Pinpoint the cell where the given text exists, returning its (X, Y) midpoint coordinate. 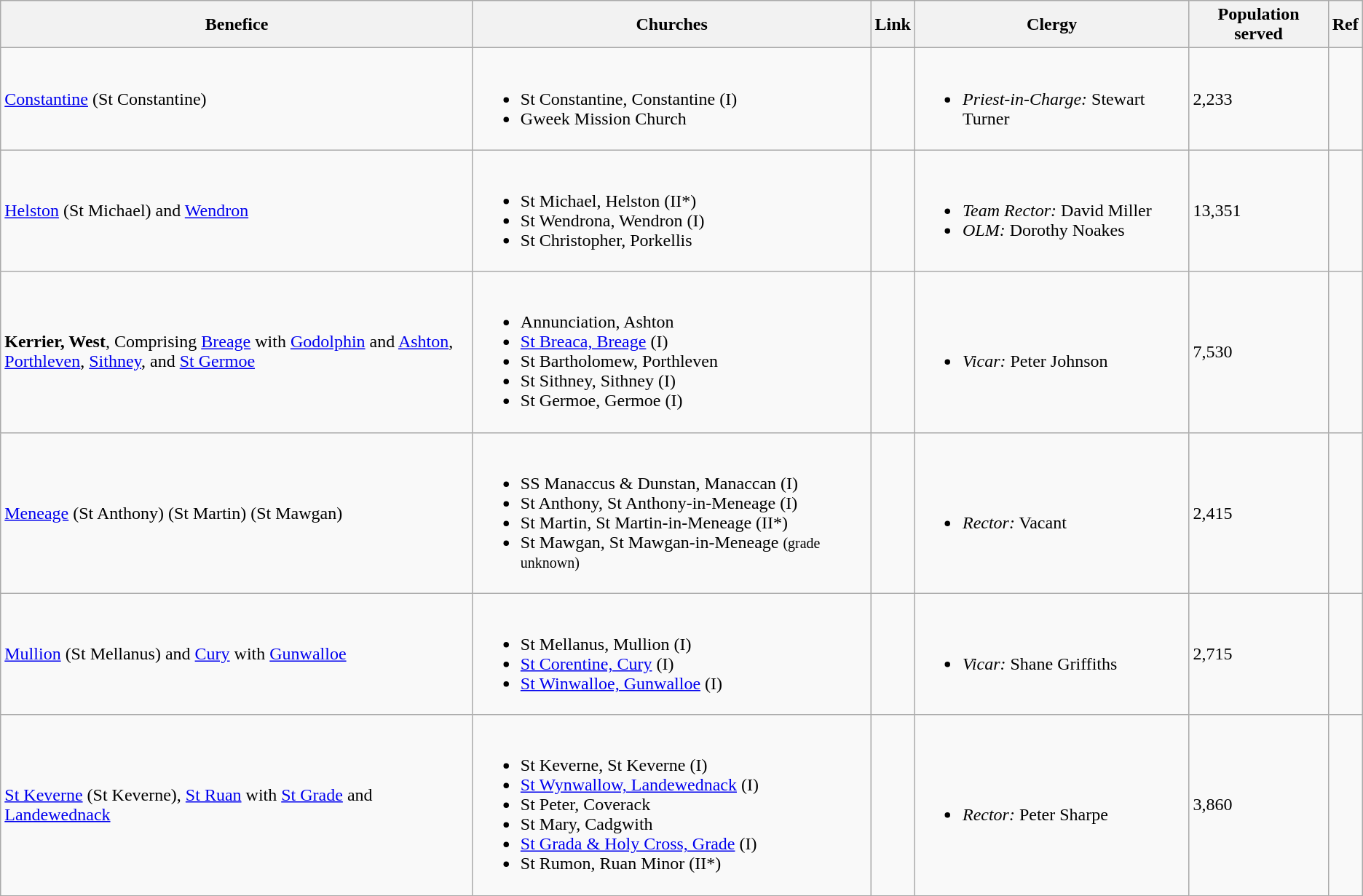
St Keverne (St Keverne), St Ruan with St Grade and Landewednack (237, 805)
Churches (671, 25)
Kerrier, West, Comprising Breage with Godolphin and Ashton, Porthleven, Sithney, and St Germoe (237, 352)
Clergy (1051, 25)
Annunciation, AshtonSt Breaca, Breage (I)St Bartholomew, PorthlevenSt Sithney, Sithney (I)St Germoe, Germoe (I) (671, 352)
Constantine (St Constantine) (237, 99)
Rector: Peter Sharpe (1051, 805)
Ref (1346, 25)
Priest-in-Charge: Stewart Turner (1051, 99)
St Constantine, Constantine (I)Gweek Mission Church (671, 99)
2,715 (1258, 654)
2,415 (1258, 512)
Meneage (St Anthony) (St Martin) (St Mawgan) (237, 512)
Team Rector: David MillerOLM: Dorothy Noakes (1051, 211)
Link (893, 25)
Vicar: Peter Johnson (1051, 352)
Vicar: Shane Griffiths (1051, 654)
St Michael, Helston (II*)St Wendrona, Wendron (I)St Christopher, Porkellis (671, 211)
Helston (St Michael) and Wendron (237, 211)
13,351 (1258, 211)
Rector: Vacant (1051, 512)
7,530 (1258, 352)
Benefice (237, 25)
St Keverne, St Keverne (I)St Wynwallow, Landewednack (I)St Peter, CoverackSt Mary, CadgwithSt Grada & Holy Cross, Grade (I)St Rumon, Ruan Minor (II*) (671, 805)
2,233 (1258, 99)
Population served (1258, 25)
3,860 (1258, 805)
Mullion (St Mellanus) and Cury with Gunwalloe (237, 654)
St Mellanus, Mullion (I)St Corentine, Cury (I)St Winwalloe, Gunwalloe (I) (671, 654)
